Locate the cell with the specified text and output its (x, y) center coordinate. 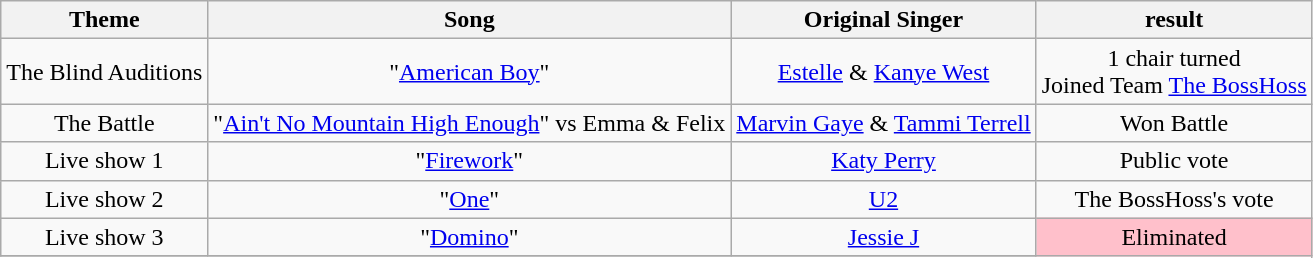
U2 (884, 199)
Estelle & Kanye West (884, 72)
"Firework" (470, 161)
Eliminated (1174, 237)
"Ain't No Mountain High Enough" vs Emma & Felix (470, 123)
Song (470, 20)
Public vote (1174, 161)
Katy Perry (884, 161)
Live show 1 (104, 161)
"One" (470, 199)
The Blind Auditions (104, 72)
result (1174, 20)
1 chair turnedJoined Team The BossHoss (1174, 72)
Theme (104, 20)
Marvin Gaye & Tammi Terrell (884, 123)
"American Boy" (470, 72)
The Battle (104, 123)
Live show 2 (104, 199)
Jessie J (884, 237)
"Domino" (470, 237)
The BossHoss's vote (1174, 199)
Won Battle (1174, 123)
Original Singer (884, 20)
Live show 3 (104, 237)
